Identify which cell holds the provided text, then report its [x, y] central coordinate. 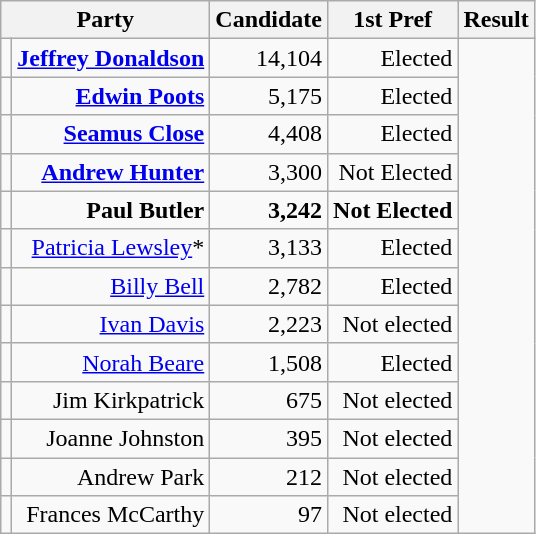
3,300 [269, 172]
Party [106, 20]
Norah Beare [111, 362]
97 [269, 515]
Andrew Hunter [111, 172]
Patricia Lewsley* [111, 248]
3,242 [269, 210]
395 [269, 438]
1,508 [269, 362]
Billy Bell [111, 286]
Jim Kirkpatrick [111, 400]
Ivan Davis [111, 324]
1st Pref [393, 20]
5,175 [269, 96]
675 [269, 400]
Paul Butler [111, 210]
2,223 [269, 324]
Seamus Close [111, 134]
14,104 [269, 58]
Result [496, 20]
Edwin Poots [111, 96]
Frances McCarthy [111, 515]
Joanne Johnston [111, 438]
Andrew Park [111, 477]
4,408 [269, 134]
Candidate [269, 20]
212 [269, 477]
3,133 [269, 248]
Jeffrey Donaldson [111, 58]
2,782 [269, 286]
